Detect which cell encompasses the target text, then output its (x, y) center coordinate. 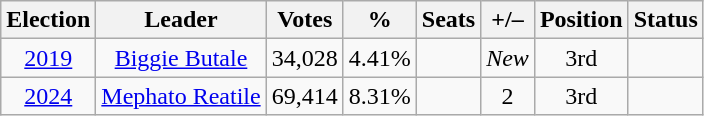
+/– (508, 20)
Votes (304, 20)
2019 (48, 58)
Mephato Reatile (181, 96)
34,028 (304, 58)
Biggie Butale (181, 58)
8.31% (380, 96)
Election (48, 20)
Position (581, 20)
Status (666, 20)
4.41% (380, 58)
2024 (48, 96)
2 (508, 96)
Seats (448, 20)
New (508, 58)
69,414 (304, 96)
% (380, 20)
Leader (181, 20)
